Locate the cell with the specified text and output its [X, Y] center coordinate. 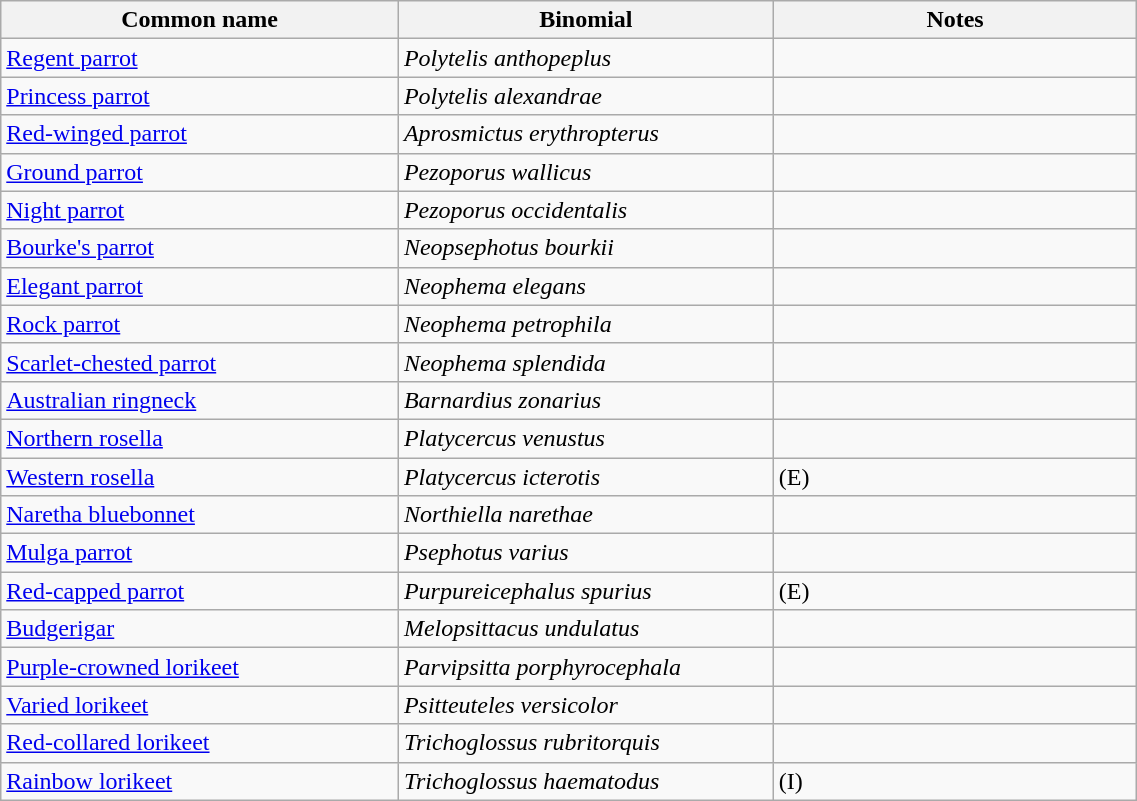
Barnardius zonarius [586, 400]
Parvipsitta porphyrocephala [586, 667]
Red-capped parrot [200, 591]
Naretha bluebonnet [200, 515]
Neophema elegans [586, 286]
Northiella narethae [586, 515]
Australian ringneck [200, 400]
Neophema petrophila [586, 324]
Rainbow lorikeet [200, 781]
Binomial [586, 20]
Purpureicephalus spurius [586, 591]
Red-winged parrot [200, 134]
Regent parrot [200, 58]
Platycercus icterotis [586, 477]
Pezoporus occidentalis [586, 210]
Neophema splendida [586, 362]
Notes [955, 20]
Trichoglossus haematodus [586, 781]
Rock parrot [200, 324]
Melopsittacus undulatus [586, 629]
Purple-crowned lorikeet [200, 667]
Princess parrot [200, 96]
Polytelis alexandrae [586, 96]
Bourke's parrot [200, 248]
Trichoglossus rubritorquis [586, 743]
Polytelis anthopeplus [586, 58]
Platycercus venustus [586, 438]
Aprosmictus erythropterus [586, 134]
Northern rosella [200, 438]
Psitteuteles versicolor [586, 705]
Ground parrot [200, 172]
Pezoporus wallicus [586, 172]
Mulga parrot [200, 553]
Psephotus varius [586, 553]
Scarlet-chested parrot [200, 362]
Elegant parrot [200, 286]
(I) [955, 781]
Red-collared lorikeet [200, 743]
Night parrot [200, 210]
Neopsephotus bourkii [586, 248]
Western rosella [200, 477]
Common name [200, 20]
Budgerigar [200, 629]
Varied lorikeet [200, 705]
